Locate the cell with the specified text and output its (X, Y) center coordinate. 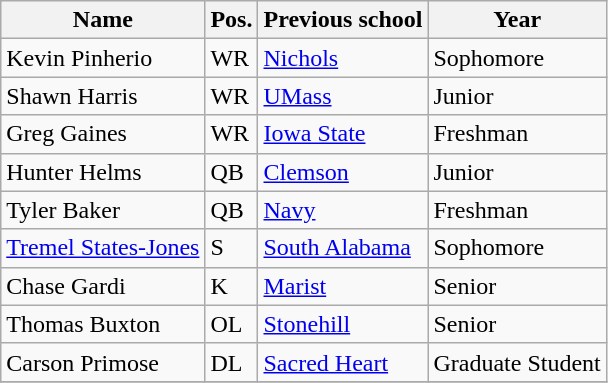
Clemson (343, 172)
Graduate Student (517, 362)
Iowa State (343, 134)
Shawn Harris (103, 96)
Year (517, 20)
OL (232, 324)
South Alabama (343, 248)
Carson Primose (103, 362)
Hunter Helms (103, 172)
Greg Gaines (103, 134)
Tremel States-Jones (103, 248)
DL (232, 362)
Chase Gardi (103, 286)
S (232, 248)
Sacred Heart (343, 362)
Stonehill (343, 324)
Marist (343, 286)
Previous school (343, 20)
Thomas Buxton (103, 324)
K (232, 286)
Kevin Pinherio (103, 58)
Name (103, 20)
Navy (343, 210)
Nichols (343, 58)
Pos. (232, 20)
Tyler Baker (103, 210)
UMass (343, 96)
